Determine the [X, Y] coordinate at the center of the cell enclosing the given text.  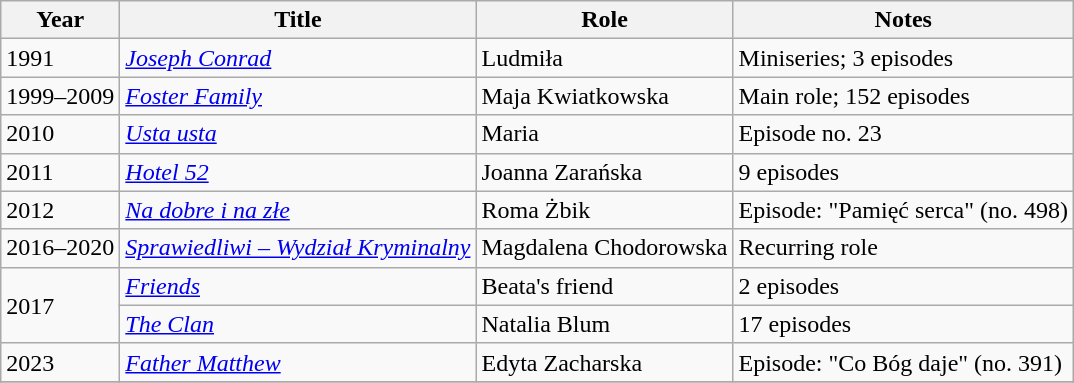
Notes [904, 20]
Natalia Blum [604, 324]
9 episodes [904, 172]
2010 [60, 134]
Foster Family [298, 96]
2 episodes [904, 286]
Title [298, 20]
Role [604, 20]
2023 [60, 362]
Year [60, 20]
Maja Kwiatkowska [604, 96]
2011 [60, 172]
17 episodes [904, 324]
2017 [60, 305]
2012 [60, 210]
Usta usta [298, 134]
Na dobre i na złe [298, 210]
Episode no. 23 [904, 134]
Edyta Zacharska [604, 362]
Beata's friend [604, 286]
Friends [298, 286]
Hotel 52 [298, 172]
Episode: "Co Bóg daje" (no. 391) [904, 362]
Roma Żbik [604, 210]
Joseph Conrad [298, 58]
Magdalena Chodorowska [604, 248]
Father Matthew [298, 362]
Main role; 152 episodes [904, 96]
1991 [60, 58]
Sprawiedliwi – Wydział Kryminalny [298, 248]
2016–2020 [60, 248]
Episode: "Pamięć serca" (no. 498) [904, 210]
The Clan [298, 324]
Ludmiła [604, 58]
Miniseries; 3 episodes [904, 58]
Maria [604, 134]
1999–2009 [60, 96]
Recurring role [904, 248]
Joanna Zarańska [604, 172]
